Scan for the cell matching the given text and deliver its (X, Y) coordinate at center. 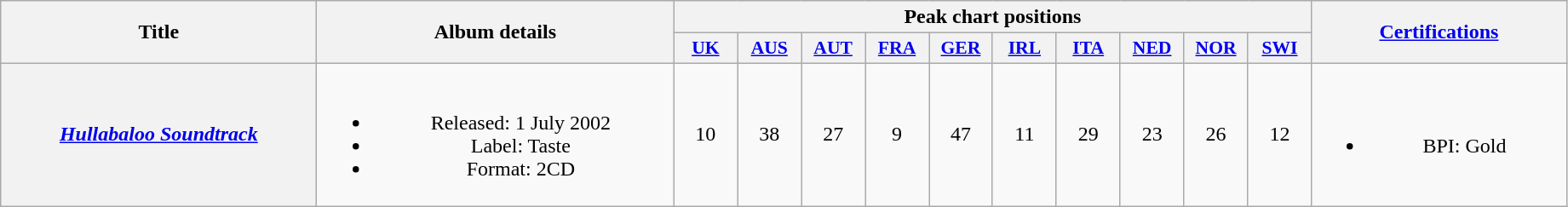
11 (1024, 135)
47 (961, 135)
27 (833, 135)
10 (705, 135)
NED (1152, 49)
Title (158, 32)
9 (898, 135)
AUT (833, 49)
SWI (1279, 49)
NOR (1216, 49)
23 (1152, 135)
Certifications (1439, 32)
26 (1216, 135)
38 (770, 135)
GER (961, 49)
IRL (1024, 49)
Hullabaloo Soundtrack (158, 135)
12 (1279, 135)
ITA (1088, 49)
Album details (496, 32)
29 (1088, 135)
UK (705, 49)
FRA (898, 49)
AUS (770, 49)
Released: 1 July 2002Label: TasteFormat: 2CD (496, 135)
BPI: Gold (1439, 135)
Peak chart positions (993, 17)
